Return (X, Y) of the center of cell containing provided text 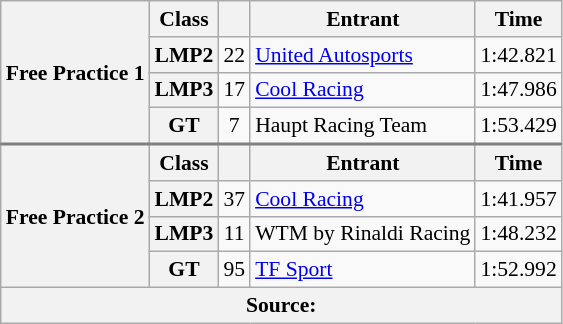
Haupt Racing Team (362, 126)
95 (234, 270)
1:53.429 (518, 126)
1:42.821 (518, 55)
TF Sport (362, 270)
United Autosports (362, 55)
22 (234, 55)
37 (234, 199)
17 (234, 90)
1:47.986 (518, 90)
1:52.992 (518, 270)
Source: (282, 306)
Free Practice 1 (76, 72)
1:48.232 (518, 234)
11 (234, 234)
1:41.957 (518, 199)
Free Practice 2 (76, 216)
7 (234, 126)
WTM by Rinaldi Racing (362, 234)
